For the text-containing cell, return its midpoint in [X, Y] coordinate format. 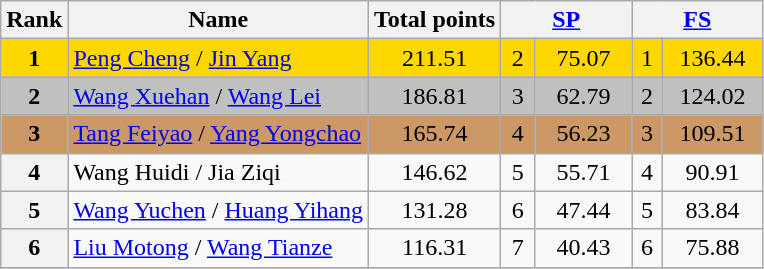
SP [566, 20]
Total points [434, 20]
Peng Cheng / Jin Yang [218, 58]
116.31 [434, 248]
56.23 [584, 134]
47.44 [584, 210]
124.02 [712, 96]
7 [518, 248]
83.84 [712, 210]
55.71 [584, 172]
75.88 [712, 248]
Wang Huidi / Jia Ziqi [218, 172]
62.79 [584, 96]
Liu Motong / Wang Tianze [218, 248]
131.28 [434, 210]
FS [698, 20]
109.51 [712, 134]
136.44 [712, 58]
Tang Feiyao / Yang Yongchao [218, 134]
Wang Yuchen / Huang Yihang [218, 210]
90.91 [712, 172]
146.62 [434, 172]
211.51 [434, 58]
40.43 [584, 248]
186.81 [434, 96]
Name [218, 20]
165.74 [434, 134]
75.07 [584, 58]
Wang Xuehan / Wang Lei [218, 96]
Rank [34, 20]
